From the cell containing the given text, extract its center point as (X, Y) coordinate. 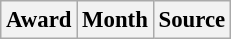
Month (115, 20)
Award (39, 20)
Source (192, 20)
